Identify which cell holds the provided text, then report its (x, y) central coordinate. 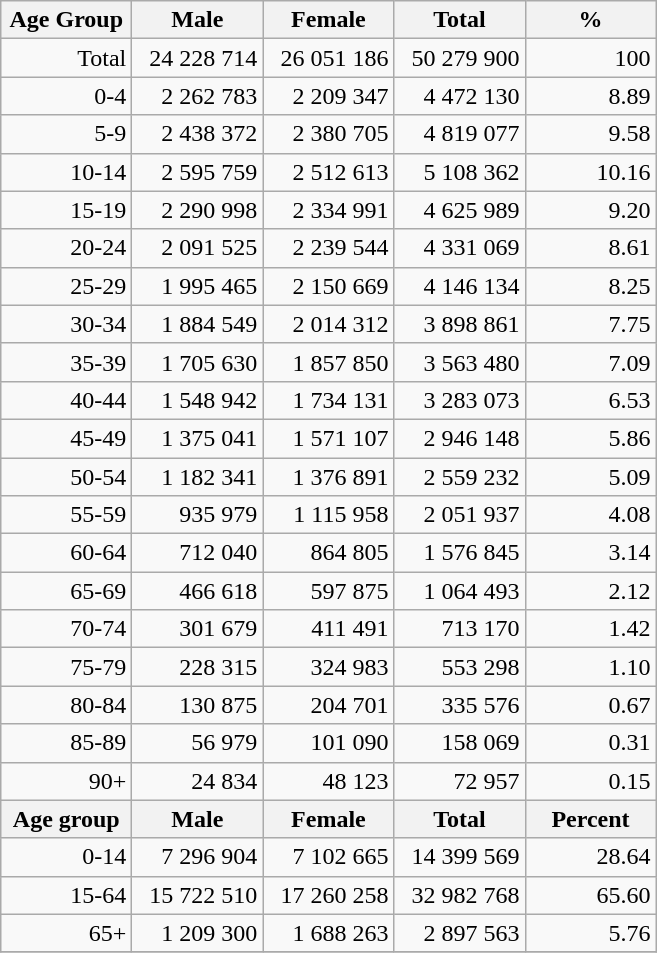
324 983 (328, 667)
553 298 (460, 667)
2 091 525 (198, 248)
1 376 891 (328, 477)
2 051 937 (460, 515)
30-34 (66, 324)
1 548 942 (198, 400)
10.16 (590, 172)
4 625 989 (460, 210)
1 064 493 (460, 591)
2 380 705 (328, 134)
3 283 073 (460, 400)
8.89 (590, 96)
7 102 665 (328, 857)
26 051 186 (328, 58)
40-44 (66, 400)
5.86 (590, 438)
9.20 (590, 210)
6.53 (590, 400)
25-29 (66, 286)
50-54 (66, 477)
2 438 372 (198, 134)
713 170 (460, 629)
17 260 258 (328, 895)
1.42 (590, 629)
24 834 (198, 781)
0.67 (590, 705)
4 819 077 (460, 134)
24 228 714 (198, 58)
9.58 (590, 134)
14 399 569 (460, 857)
597 875 (328, 591)
1.10 (590, 667)
% (590, 20)
3 898 861 (460, 324)
1 375 041 (198, 438)
90+ (66, 781)
5 108 362 (460, 172)
32 982 768 (460, 895)
2 014 312 (328, 324)
1 705 630 (198, 362)
864 805 (328, 553)
15-64 (66, 895)
35-39 (66, 362)
10-14 (66, 172)
56 979 (198, 743)
Age Group (66, 20)
1 576 845 (460, 553)
2.12 (590, 591)
2 334 991 (328, 210)
2 209 347 (328, 96)
2 512 613 (328, 172)
1 995 465 (198, 286)
0-14 (66, 857)
935 979 (198, 515)
3 563 480 (460, 362)
65.60 (590, 895)
2 150 669 (328, 286)
7 296 904 (198, 857)
100 (590, 58)
Age group (66, 819)
4 472 130 (460, 96)
712 040 (198, 553)
50 279 900 (460, 58)
72 957 (460, 781)
4 331 069 (460, 248)
101 090 (328, 743)
65-69 (66, 591)
75-79 (66, 667)
2 262 783 (198, 96)
2 290 998 (198, 210)
8.61 (590, 248)
55-59 (66, 515)
3.14 (590, 553)
130 875 (198, 705)
1 571 107 (328, 438)
85-89 (66, 743)
20-24 (66, 248)
15 722 510 (198, 895)
5-9 (66, 134)
70-74 (66, 629)
7.09 (590, 362)
4 146 134 (460, 286)
5.76 (590, 933)
2 897 563 (460, 933)
158 069 (460, 743)
80-84 (66, 705)
0.31 (590, 743)
65+ (66, 933)
1 734 131 (328, 400)
2 946 148 (460, 438)
1 857 850 (328, 362)
2 595 759 (198, 172)
335 576 (460, 705)
228 315 (198, 667)
1 209 300 (198, 933)
1 884 549 (198, 324)
1 688 263 (328, 933)
466 618 (198, 591)
15-19 (66, 210)
Percent (590, 819)
2 239 544 (328, 248)
48 123 (328, 781)
7.75 (590, 324)
1 182 341 (198, 477)
28.64 (590, 857)
5.09 (590, 477)
2 559 232 (460, 477)
204 701 (328, 705)
0-4 (66, 96)
301 679 (198, 629)
4.08 (590, 515)
1 115 958 (328, 515)
60-64 (66, 553)
411 491 (328, 629)
0.15 (590, 781)
45-49 (66, 438)
8.25 (590, 286)
